Output the (X, Y) coordinate of the center of the cell containing the given text.  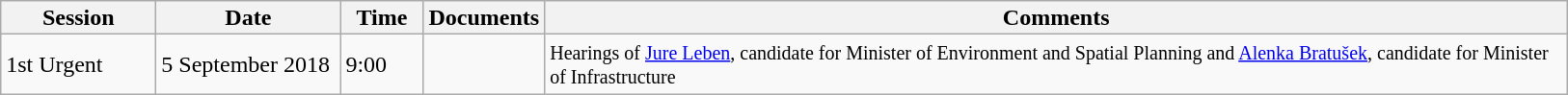
Date (249, 17)
Documents (484, 17)
Comments (1057, 17)
Session (79, 17)
1st Urgent (79, 64)
Hearings of Jure Leben, candidate for Minister of Environment and Spatial Planning and Alenka Bratušek, candidate for Minister of Infrastructure (1057, 64)
Time (382, 17)
5 September 2018 (249, 64)
9:00 (382, 64)
